Find where the given text appears and provide that cell's center as (X, Y) coordinate. 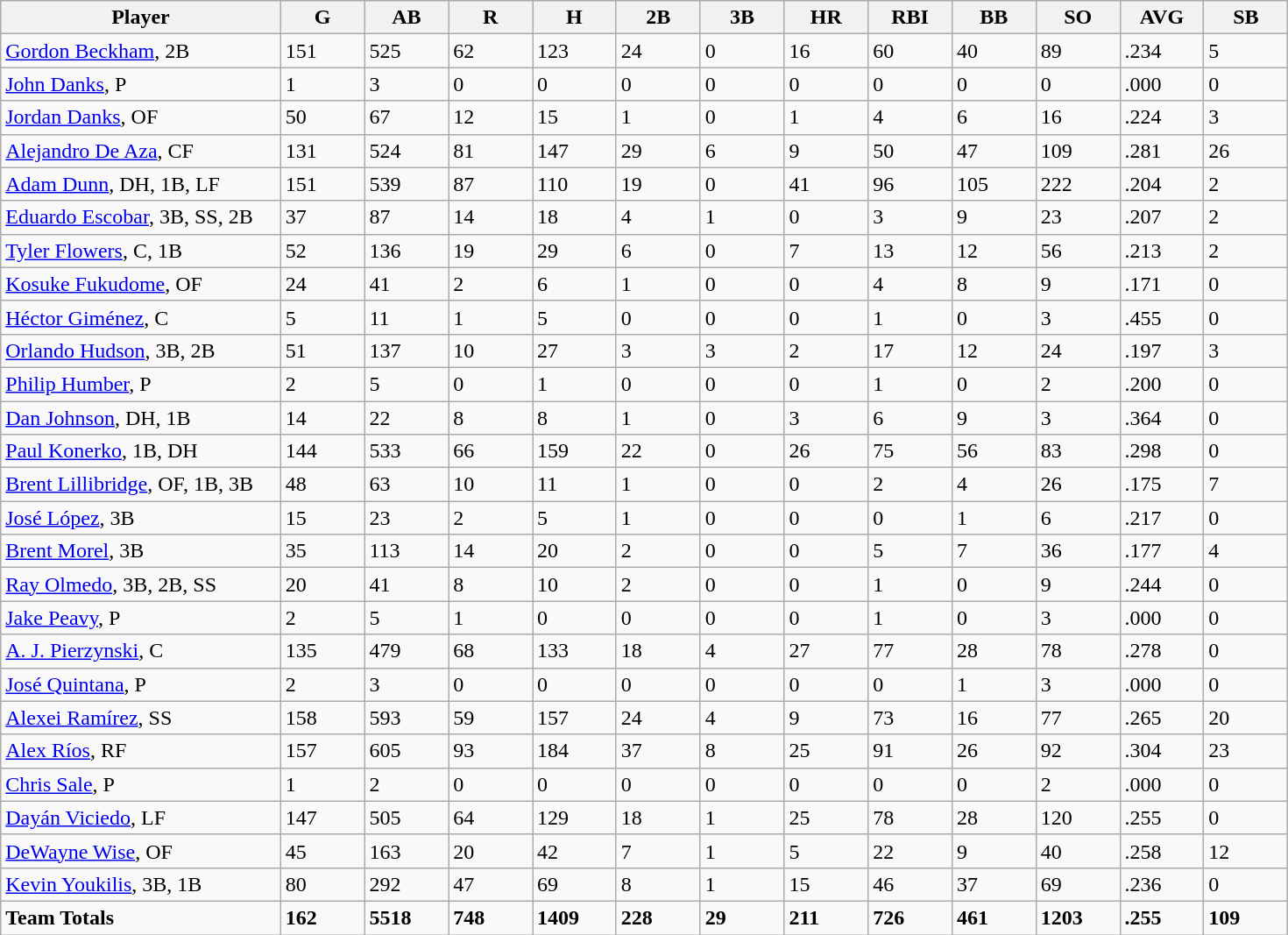
.278 (1162, 651)
.197 (1162, 351)
Jake Peavy, P (140, 618)
R (491, 18)
93 (491, 751)
Dayán Viciedo, LF (140, 818)
Alejandro De Aza, CF (140, 151)
Player (140, 18)
73 (910, 718)
80 (322, 884)
158 (322, 718)
83 (1078, 451)
Ray Olmedo, 3B, 2B, SS (140, 584)
Philip Humber, P (140, 384)
.171 (1162, 284)
A. J. Pierzynski, C (140, 651)
.258 (1162, 851)
Alex Ríos, RF (140, 751)
José Quintana, P (140, 684)
748 (491, 917)
1203 (1078, 917)
292 (407, 884)
.204 (1162, 184)
Paul Konerko, 1B, DH (140, 451)
José López, 3B (140, 518)
46 (910, 884)
17 (910, 351)
.213 (1162, 251)
62 (491, 51)
.304 (1162, 751)
Kosuke Fukudome, OF (140, 284)
.175 (1162, 485)
.236 (1162, 884)
211 (826, 917)
1409 (575, 917)
159 (575, 451)
RBI (910, 18)
Héctor Giménez, C (140, 317)
66 (491, 451)
.177 (1162, 551)
48 (322, 485)
524 (407, 151)
67 (407, 117)
.224 (1162, 117)
105 (994, 184)
2B (658, 18)
461 (994, 917)
479 (407, 651)
42 (575, 851)
Tyler Flowers, C, 1B (140, 251)
110 (575, 184)
.207 (1162, 217)
.234 (1162, 51)
45 (322, 851)
Adam Dunn, DH, 1B, LF (140, 184)
63 (407, 485)
G (322, 18)
64 (491, 818)
184 (575, 751)
505 (407, 818)
Brent Lillibridge, OF, 1B, 3B (140, 485)
163 (407, 851)
51 (322, 351)
35 (322, 551)
SB (1246, 18)
Eduardo Escobar, 3B, SS, 2B (140, 217)
.244 (1162, 584)
Team Totals (140, 917)
726 (910, 917)
DeWayne Wise, OF (140, 851)
120 (1078, 818)
.455 (1162, 317)
5518 (407, 917)
96 (910, 184)
144 (322, 451)
52 (322, 251)
137 (407, 351)
.265 (1162, 718)
81 (491, 151)
Gordon Beckham, 2B (140, 51)
.200 (1162, 384)
136 (407, 251)
HR (826, 18)
222 (1078, 184)
BB (994, 18)
162 (322, 917)
533 (407, 451)
68 (491, 651)
605 (407, 751)
John Danks, P (140, 84)
Alexei Ramírez, SS (140, 718)
.281 (1162, 151)
593 (407, 718)
.298 (1162, 451)
91 (910, 751)
131 (322, 151)
Dan Johnson, DH, 1B (140, 418)
60 (910, 51)
36 (1078, 551)
AB (407, 18)
Orlando Hudson, 3B, 2B (140, 351)
525 (407, 51)
.364 (1162, 418)
13 (910, 251)
Chris Sale, P (140, 784)
.217 (1162, 518)
59 (491, 718)
135 (322, 651)
228 (658, 917)
3B (742, 18)
123 (575, 51)
92 (1078, 751)
539 (407, 184)
133 (575, 651)
Kevin Youkilis, 3B, 1B (140, 884)
SO (1078, 18)
Jordan Danks, OF (140, 117)
75 (910, 451)
89 (1078, 51)
113 (407, 551)
AVG (1162, 18)
H (575, 18)
Brent Morel, 3B (140, 551)
129 (575, 818)
